Detect which cell encompasses the target text, then output its [x, y] center coordinate. 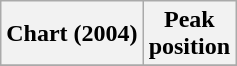
Peakposition [189, 34]
Chart (2004) [72, 34]
